From the cell containing the given text, extract its center point as [x, y] coordinate. 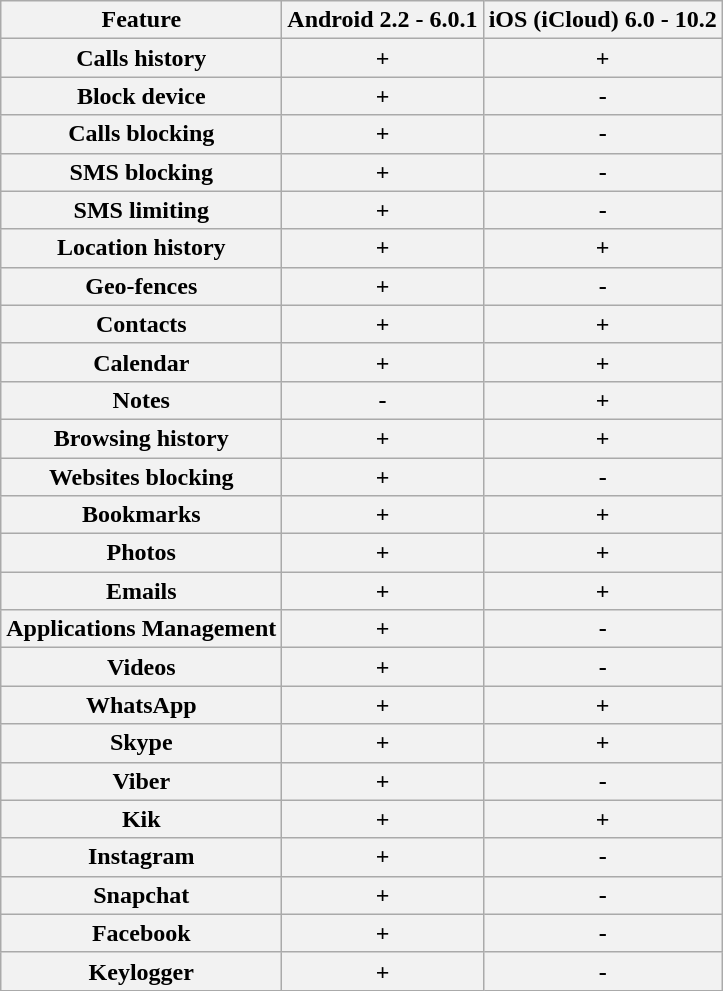
SMS blocking [142, 172]
Facebook [142, 933]
Calls history [142, 58]
Emails [142, 591]
Applications Management [142, 629]
Location history [142, 248]
Videos [142, 667]
WhatsApp [142, 705]
Keylogger [142, 971]
SMS limiting [142, 210]
Calendar [142, 362]
Contacts [142, 324]
Calls blocking [142, 134]
Snapchat [142, 895]
Block device [142, 96]
iOS (iCloud) 6.0 - 10.2 [602, 20]
Viber [142, 781]
Geo-fences [142, 286]
Notes [142, 400]
Skype [142, 743]
Instagram [142, 857]
Websites blocking [142, 477]
Bookmarks [142, 515]
Feature [142, 20]
Photos [142, 553]
Browsing history [142, 438]
Kik [142, 819]
Android 2.2 - 6.0.1 [382, 20]
